Extract the [x, y] coordinate from the center of the cell holding the provided text.  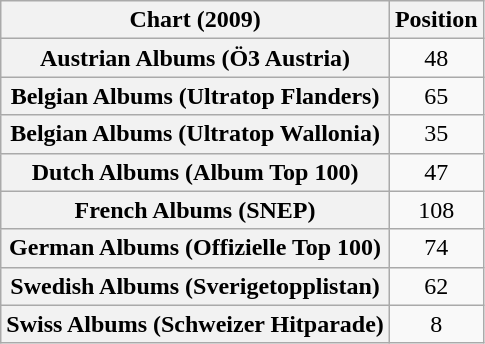
Chart (2009) [196, 20]
74 [436, 248]
Belgian Albums (Ultratop Wallonia) [196, 134]
French Albums (SNEP) [196, 210]
Dutch Albums (Album Top 100) [196, 172]
Position [436, 20]
35 [436, 134]
Swedish Albums (Sverigetopplistan) [196, 286]
48 [436, 58]
German Albums (Offizielle Top 100) [196, 248]
Swiss Albums (Schweizer Hitparade) [196, 324]
47 [436, 172]
65 [436, 96]
62 [436, 286]
Belgian Albums (Ultratop Flanders) [196, 96]
108 [436, 210]
8 [436, 324]
Austrian Albums (Ö3 Austria) [196, 58]
